Pinpoint the cell where the given text exists, returning its (x, y) midpoint coordinate. 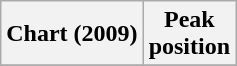
Chart (2009) (72, 34)
Peakposition (189, 34)
